Determine the [x, y] coordinate at the center of the cell enclosing the given text.  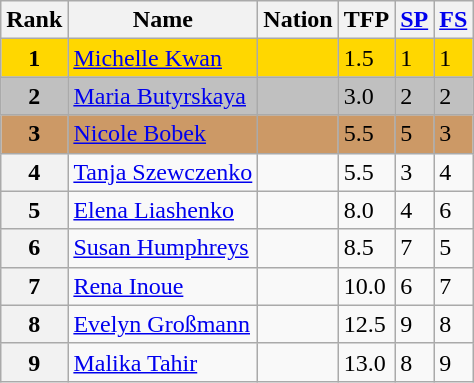
8.5 [366, 248]
8.0 [366, 210]
Nicole Bobek [163, 134]
Tanja Szewczenko [163, 172]
Malika Tahir [163, 362]
Susan Humphreys [163, 248]
Name [163, 20]
10.0 [366, 286]
Maria Butyrskaya [163, 96]
Rank [34, 20]
1.5 [366, 58]
FS [454, 20]
Rena Inoue [163, 286]
12.5 [366, 324]
Evelyn Großmann [163, 324]
Nation [298, 20]
Elena Liashenko [163, 210]
TFP [366, 20]
13.0 [366, 362]
SP [414, 20]
Michelle Kwan [163, 58]
3.0 [366, 96]
